Determine the [X, Y] coordinate at the center of the cell enclosing the given text.  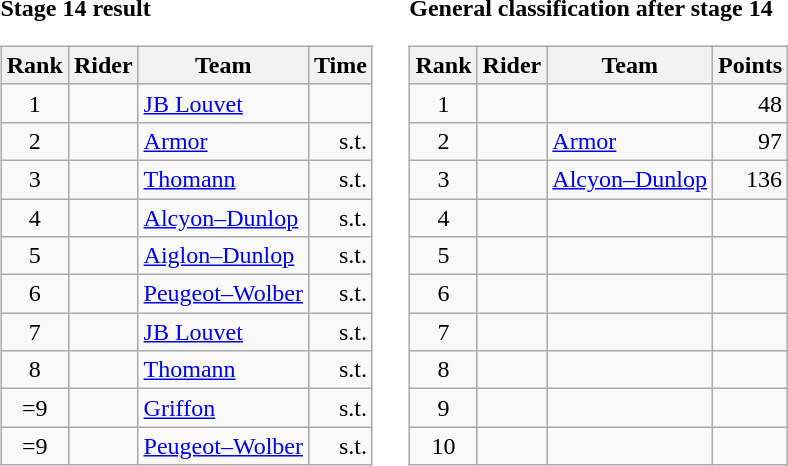
9 [444, 408]
Points [750, 65]
97 [750, 141]
10 [444, 446]
Aiglon–Dunlop [223, 256]
Griffon [223, 408]
136 [750, 179]
48 [750, 103]
Time [341, 65]
